Find where the given text appears and provide that cell's center as [X, Y] coordinate. 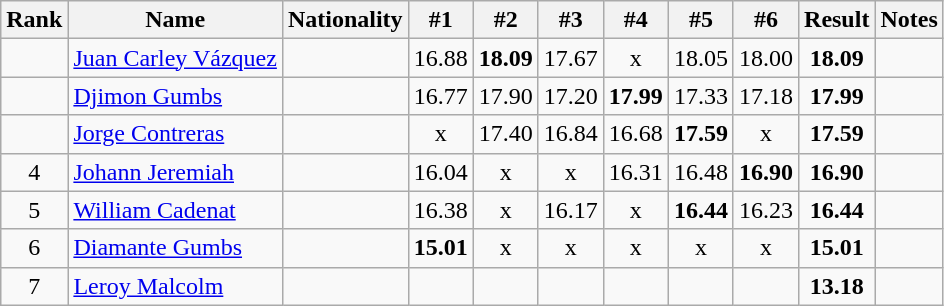
17.40 [506, 134]
16.88 [440, 58]
#4 [636, 20]
#2 [506, 20]
Name [176, 20]
#3 [570, 20]
16.68 [636, 134]
Jorge Contreras [176, 134]
#6 [766, 20]
7 [34, 286]
16.23 [766, 210]
17.20 [570, 96]
18.00 [766, 58]
13.18 [837, 286]
Notes [909, 20]
Djimon Gumbs [176, 96]
Diamante Gumbs [176, 248]
16.48 [700, 172]
16.31 [636, 172]
#1 [440, 20]
18.05 [700, 58]
17.67 [570, 58]
Result [837, 20]
Johann Jeremiah [176, 172]
William Cadenat [176, 210]
17.90 [506, 96]
16.17 [570, 210]
17.33 [700, 96]
16.04 [440, 172]
4 [34, 172]
6 [34, 248]
#5 [700, 20]
5 [34, 210]
Rank [34, 20]
16.84 [570, 134]
Leroy Malcolm [176, 286]
Juan Carley Vázquez [176, 58]
17.18 [766, 96]
16.38 [440, 210]
16.77 [440, 96]
Nationality [345, 20]
